Extract the [x, y] coordinate from the center of the cell holding the provided text.  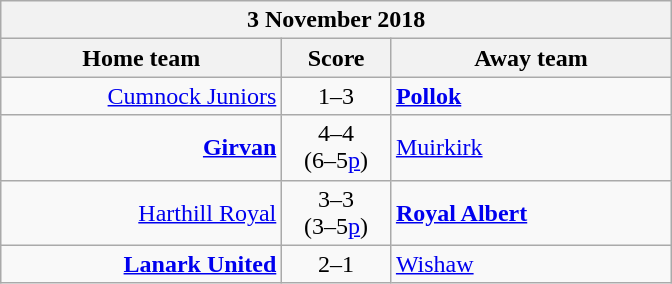
Lanark United [142, 264]
Pollok [530, 96]
2–1 [336, 264]
4–4(6–5p) [336, 148]
Cumnock Juniors [142, 96]
Girvan [142, 148]
Score [336, 58]
Muirkirk [530, 148]
1–3 [336, 96]
Harthill Royal [142, 212]
3 November 2018 [336, 20]
Home team [142, 58]
3–3(3–5p) [336, 212]
Away team [530, 58]
Wishaw [530, 264]
Royal Albert [530, 212]
